Return (X, Y) of the center of cell containing provided text 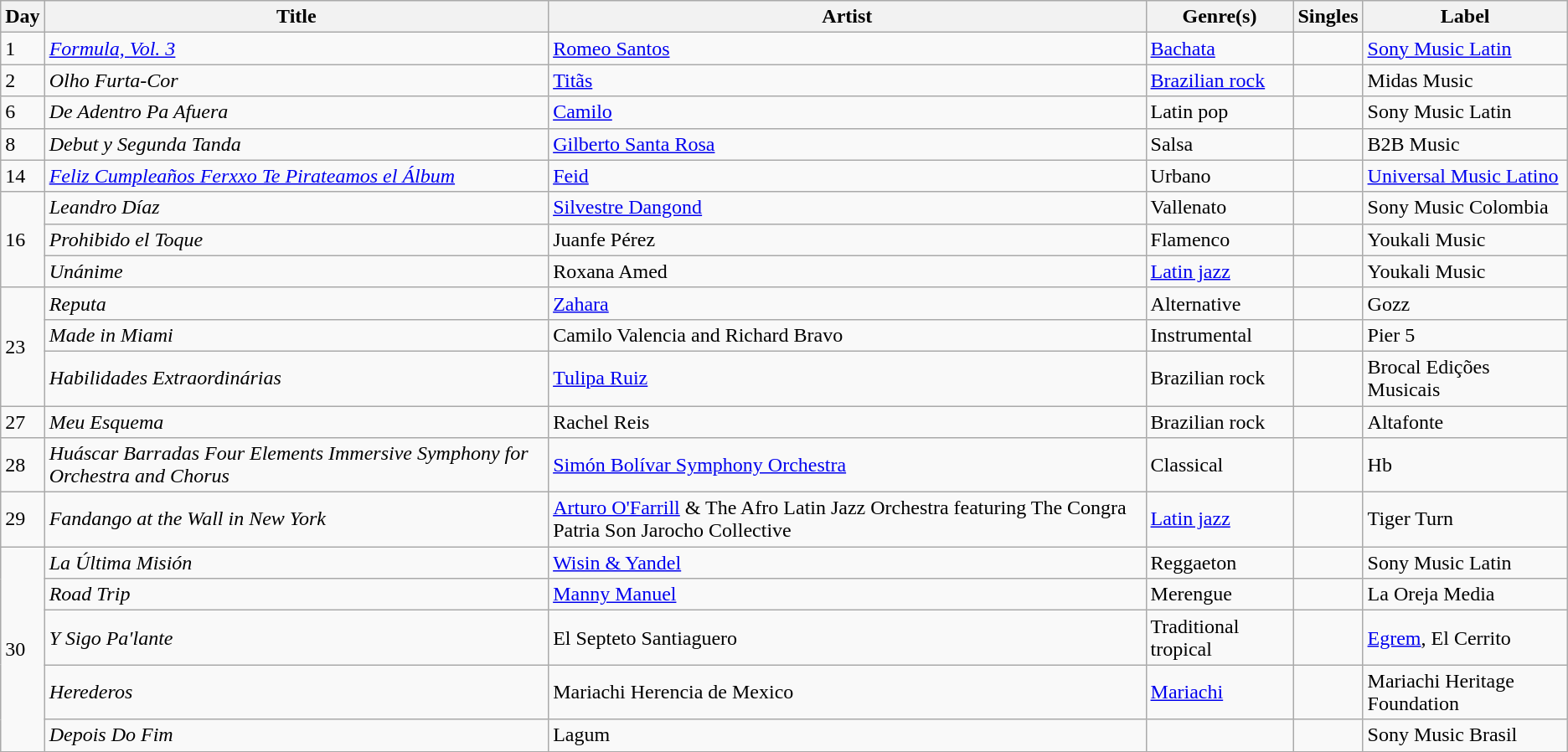
Romeo Santos (848, 49)
Merengue (1220, 595)
Meu Esquema (297, 421)
La Oreja Media (1465, 595)
Formula, Vol. 3 (297, 49)
Salsa (1220, 144)
Silvestre Dangond (848, 208)
Olho Furta-Cor (297, 80)
Habilidades Extraordinárias (297, 379)
Tulipa Ruiz (848, 379)
Gilberto Santa Rosa (848, 144)
Reputa (297, 303)
14 (23, 176)
Bachata (1220, 49)
Sony Music Brasil (1465, 735)
Urbano (1220, 176)
Camilo (848, 112)
Rachel Reis (848, 421)
Latin pop (1220, 112)
Tiger Turn (1465, 519)
Genre(s) (1220, 17)
Classical (1220, 466)
Roxana Amed (848, 271)
Y Sigo Pa'lante (297, 638)
Hb (1465, 466)
Universal Music Latino (1465, 176)
16 (23, 240)
27 (23, 421)
Flamenco (1220, 240)
6 (23, 112)
Singles (1328, 17)
Alternative (1220, 303)
El Septeto Santiaguero (848, 638)
Sony Music Colombia (1465, 208)
Reggaeton (1220, 563)
Traditional tropical (1220, 638)
Manny Manuel (848, 595)
2 (23, 80)
Day (23, 17)
Egrem, El Cerrito (1465, 638)
Fandango at the Wall in New York (297, 519)
Camilo Valencia and Richard Bravo (848, 335)
De Adentro Pa Afuera (297, 112)
Gozz (1465, 303)
23 (23, 347)
Prohibido el Toque (297, 240)
Mariachi Heritage Foundation (1465, 692)
Mariachi (1220, 692)
Vallenato (1220, 208)
Made in Miami (297, 335)
Artist (848, 17)
Herederos (297, 692)
28 (23, 466)
Lagum (848, 735)
8 (23, 144)
Title (297, 17)
Arturo O'Farrill & The Afro Latin Jazz Orchestra featuring The Congra Patria Son Jarocho Collective (848, 519)
Huáscar Barradas Four Elements Immersive Symphony for Orchestra and Chorus (297, 466)
Depois Do Fim (297, 735)
Label (1465, 17)
Road Trip (297, 595)
La Última Misión (297, 563)
Titãs (848, 80)
Feliz Cumpleaños Ferxxo Te Pirateamos el Álbum (297, 176)
Mariachi Herencia de Mexico (848, 692)
Simón Bolívar Symphony Orchestra (848, 466)
30 (23, 649)
Pier 5 (1465, 335)
B2B Music (1465, 144)
Midas Music (1465, 80)
Juanfe Pérez (848, 240)
1 (23, 49)
29 (23, 519)
Leandro Díaz (297, 208)
Instrumental (1220, 335)
Brocal Edições Musicais (1465, 379)
Unánime (297, 271)
Wisin & Yandel (848, 563)
Zahara (848, 303)
Feid (848, 176)
Altafonte (1465, 421)
Debut y Segunda Tanda (297, 144)
